Output the (X, Y) coordinate of the center of the cell containing the given text.  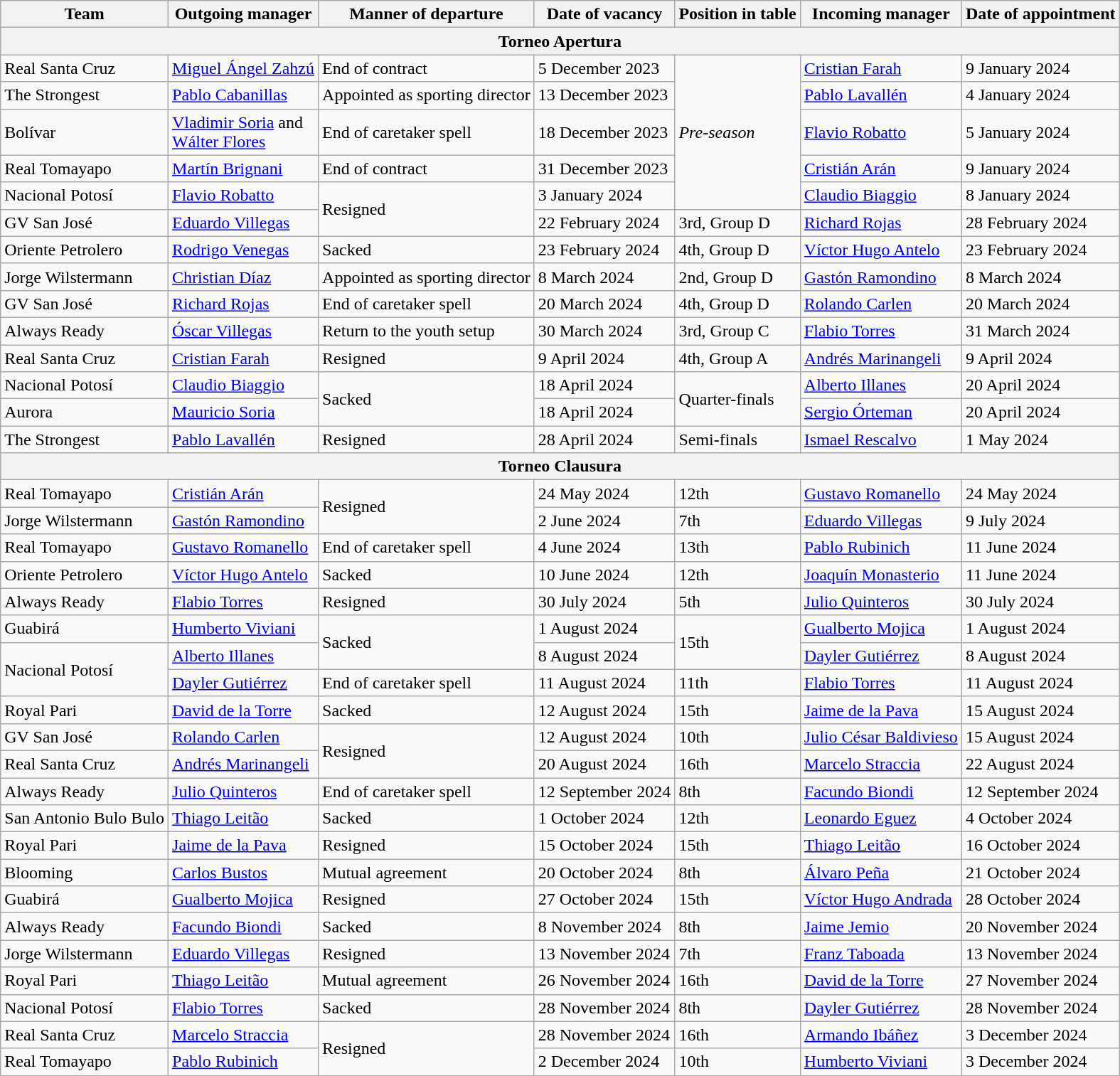
Rodrigo Venegas (243, 250)
Martín Brignani (243, 169)
2nd, Group D (737, 277)
1 October 2024 (604, 819)
Julio César Baldivieso (880, 737)
15 October 2024 (604, 846)
Jaime Jemio (880, 927)
Torneo Apertura (560, 41)
Óscar Villegas (243, 331)
11th (737, 683)
Joaquín Monasterio (880, 575)
28 October 2024 (1040, 900)
Sergio Órteman (880, 412)
2 June 2024 (604, 521)
20 August 2024 (604, 764)
3 January 2024 (604, 196)
4 October 2024 (1040, 819)
Team (85, 14)
31 March 2024 (1040, 331)
20 October 2024 (604, 873)
Date of appointment (1040, 14)
22 August 2024 (1040, 764)
4 January 2024 (1040, 95)
28 February 2024 (1040, 223)
8 November 2024 (604, 927)
Aurora (85, 412)
Pablo Cabanillas (243, 95)
27 November 2024 (1040, 981)
3rd, Group D (737, 223)
5th (737, 602)
Blooming (85, 873)
20 November 2024 (1040, 927)
Armando Ibáñez (880, 1035)
26 November 2024 (604, 981)
Outgoing manager (243, 14)
Semi-finals (737, 440)
5 December 2023 (604, 68)
31 December 2023 (604, 169)
Leonardo Eguez (880, 819)
Pre-season (737, 132)
Return to the youth setup (427, 331)
2 December 2024 (604, 1062)
4 June 2024 (604, 548)
Franz Taboada (880, 954)
Ismael Rescalvo (880, 440)
30 March 2024 (604, 331)
9 July 2024 (1040, 521)
8 January 2024 (1040, 196)
27 October 2024 (604, 900)
Vladimir Soria and Wálter Flores (243, 132)
28 April 2024 (604, 440)
Miguel Ángel Zahzú (243, 68)
Position in table (737, 14)
Víctor Hugo Andrada (880, 900)
Álvaro Peña (880, 873)
1 May 2024 (1040, 440)
Bolívar (85, 132)
Carlos Bustos (243, 873)
5 January 2024 (1040, 132)
10 June 2024 (604, 575)
Mauricio Soria (243, 412)
Date of vacancy (604, 14)
San Antonio Bulo Bulo (85, 819)
21 October 2024 (1040, 873)
3rd, Group C (737, 331)
16 October 2024 (1040, 846)
Manner of departure (427, 14)
18 December 2023 (604, 132)
Quarter-finals (737, 399)
Incoming manager (880, 14)
13 December 2023 (604, 95)
4th, Group A (737, 358)
13th (737, 548)
Christian Díaz (243, 277)
22 February 2024 (604, 223)
Torneo Clausura (560, 467)
